Locate the cell with the specified text and output its (X, Y) center coordinate. 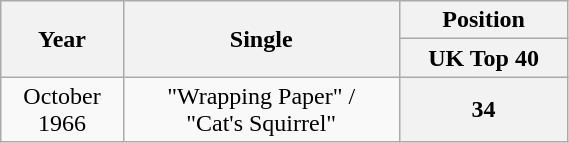
34 (484, 110)
UK Top 40 (484, 58)
October1966 (62, 110)
Position (484, 20)
Year (62, 39)
Single (261, 39)
"Wrapping Paper" /"Cat's Squirrel" (261, 110)
